Search for the cell housing the specified text and yield its [X, Y] center coordinate. 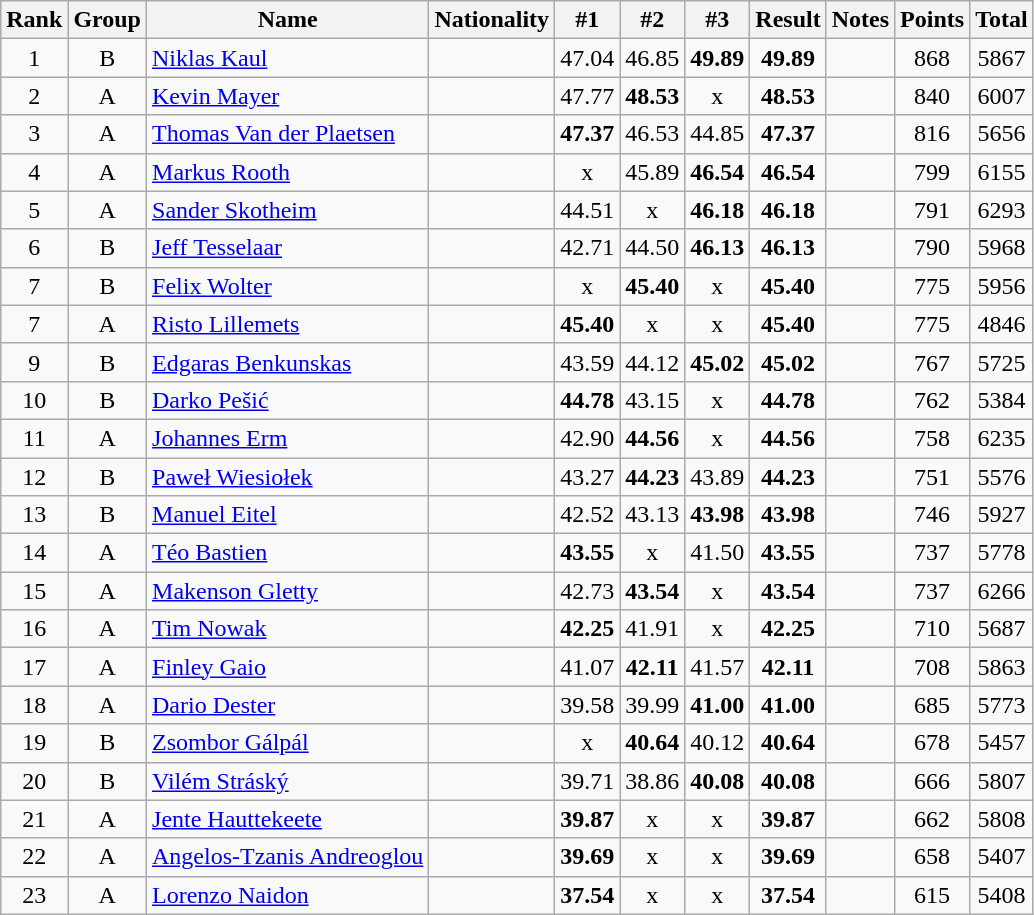
Felix Wolter [288, 286]
42.52 [588, 515]
Johannes Erm [288, 438]
41.57 [718, 667]
Darko Pešić [288, 400]
3 [34, 134]
Notes [860, 20]
1 [34, 58]
Niklas Kaul [288, 58]
12 [34, 477]
44.51 [588, 210]
Lorenzo Naidon [288, 895]
666 [932, 781]
685 [932, 705]
2 [34, 96]
43.89 [718, 477]
Thomas Van der Plaetsen [288, 134]
Paweł Wiesiołek [288, 477]
39.99 [652, 705]
43.59 [588, 362]
44.85 [718, 134]
708 [932, 667]
41.91 [652, 629]
5457 [1002, 743]
23 [34, 895]
Total [1002, 20]
44.50 [652, 248]
15 [34, 591]
Kevin Mayer [288, 96]
Jente Hauttekeete [288, 819]
746 [932, 515]
Markus Rooth [288, 172]
6235 [1002, 438]
5927 [1002, 515]
20 [34, 781]
Group [108, 20]
9 [34, 362]
767 [932, 362]
678 [932, 743]
41.50 [718, 553]
#1 [588, 20]
5687 [1002, 629]
615 [932, 895]
39.71 [588, 781]
42.71 [588, 248]
Zsombor Gálpál [288, 743]
5656 [1002, 134]
42.90 [588, 438]
Angelos-Tzanis Andreoglou [288, 857]
40.12 [718, 743]
5384 [1002, 400]
5808 [1002, 819]
14 [34, 553]
840 [932, 96]
5773 [1002, 705]
799 [932, 172]
Points [932, 20]
6 [34, 248]
5408 [1002, 895]
45.89 [652, 172]
5867 [1002, 58]
Name [288, 20]
38.86 [652, 781]
46.53 [652, 134]
Nationality [492, 20]
816 [932, 134]
Manuel Eitel [288, 515]
21 [34, 819]
5576 [1002, 477]
762 [932, 400]
5968 [1002, 248]
11 [34, 438]
47.04 [588, 58]
Risto Lillemets [288, 324]
43.13 [652, 515]
751 [932, 477]
Result [788, 20]
#2 [652, 20]
41.07 [588, 667]
Tim Nowak [288, 629]
5407 [1002, 857]
5778 [1002, 553]
868 [932, 58]
44.12 [652, 362]
6007 [1002, 96]
18 [34, 705]
#3 [718, 20]
43.15 [652, 400]
46.85 [652, 58]
5956 [1002, 286]
758 [932, 438]
Vilém Stráský [288, 781]
43.27 [588, 477]
17 [34, 667]
42.73 [588, 591]
19 [34, 743]
13 [34, 515]
Sander Skotheim [288, 210]
710 [932, 629]
658 [932, 857]
6266 [1002, 591]
22 [34, 857]
6293 [1002, 210]
Rank [34, 20]
5 [34, 210]
5725 [1002, 362]
4 [34, 172]
47.77 [588, 96]
Makenson Gletty [288, 591]
39.58 [588, 705]
Dario Dester [288, 705]
791 [932, 210]
5863 [1002, 667]
Finley Gaio [288, 667]
16 [34, 629]
Téo Bastien [288, 553]
662 [932, 819]
5807 [1002, 781]
6155 [1002, 172]
10 [34, 400]
Jeff Tesselaar [288, 248]
Edgaras Benkunskas [288, 362]
790 [932, 248]
4846 [1002, 324]
